Capture the cell that displays the provided text and extract its (X, Y) central coordinate. 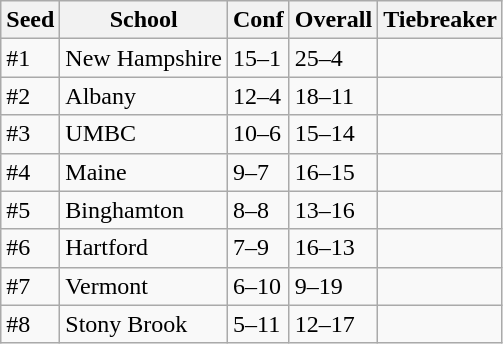
12–4 (259, 96)
Vermont (144, 286)
9–19 (333, 286)
UMBC (144, 134)
Hartford (144, 248)
16–13 (333, 248)
Tiebreaker (440, 20)
Overall (333, 20)
School (144, 20)
16–15 (333, 172)
8–8 (259, 210)
#5 (30, 210)
Seed (30, 20)
#1 (30, 58)
Albany (144, 96)
15–1 (259, 58)
Stony Brook (144, 324)
Binghamton (144, 210)
#2 (30, 96)
#7 (30, 286)
7–9 (259, 248)
6–10 (259, 286)
12–17 (333, 324)
Conf (259, 20)
Maine (144, 172)
18–11 (333, 96)
#4 (30, 172)
25–4 (333, 58)
New Hampshire (144, 58)
13–16 (333, 210)
15–14 (333, 134)
10–6 (259, 134)
#3 (30, 134)
#8 (30, 324)
#6 (30, 248)
5–11 (259, 324)
9–7 (259, 172)
